Output the [x, y] coordinate of the center of the cell containing the given text.  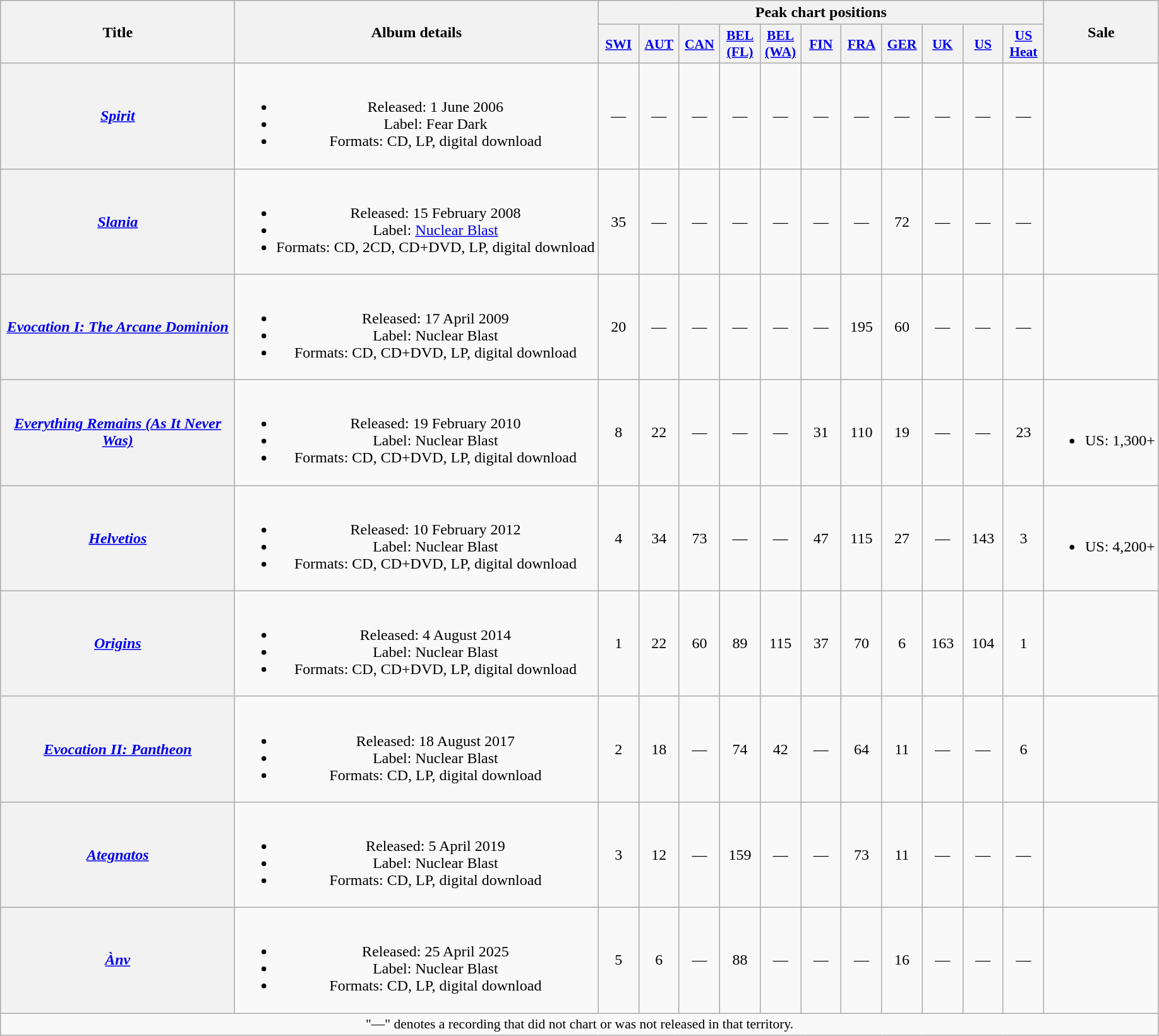
US: 4,200+ [1101, 538]
16 [902, 960]
35 [618, 221]
Released: 18 August 2017Label: Nuclear BlastFormats: CD, LP, digital download [417, 749]
GER [902, 44]
Ategnatos [117, 854]
US Heat [1023, 44]
Released: 5 April 2019Label: Nuclear BlastFormats: CD, LP, digital download [417, 854]
163 [942, 643]
Released: 15 February 2008Label: Nuclear BlastFormats: CD, 2CD, CD+DVD, LP, digital download [417, 221]
Sale [1101, 32]
110 [862, 432]
FIN [821, 44]
Evocation I: The Arcane Dominion [117, 327]
SWI [618, 44]
89 [740, 643]
47 [821, 538]
195 [862, 327]
Released: 10 February 2012Label: Nuclear BlastFormats: CD, CD+DVD, LP, digital download [417, 538]
Released: 4 August 2014Label: Nuclear BlastFormats: CD, CD+DVD, LP, digital download [417, 643]
143 [983, 538]
US [983, 44]
27 [902, 538]
72 [902, 221]
US: 1,300+ [1101, 432]
64 [862, 749]
88 [740, 960]
104 [983, 643]
5 [618, 960]
BEL(FL) [740, 44]
FRA [862, 44]
Slania [117, 221]
19 [902, 432]
4 [618, 538]
70 [862, 643]
37 [821, 643]
Everything Remains (As It Never Was) [117, 432]
Origins [117, 643]
8 [618, 432]
159 [740, 854]
23 [1023, 432]
Ànv [117, 960]
31 [821, 432]
UK [942, 44]
AUT [659, 44]
Released: 25 April 2025Label: Nuclear BlastFormats: CD, LP, digital download [417, 960]
BEL(WA) [781, 44]
Released: 1 June 2006Label: Fear DarkFormats: CD, LP, digital download [417, 116]
20 [618, 327]
34 [659, 538]
"—" denotes a recording that did not chart or was not released in that territory. [580, 1025]
Album details [417, 32]
74 [740, 749]
Evocation II: Pantheon [117, 749]
Spirit [117, 116]
Released: 19 February 2010Label: Nuclear BlastFormats: CD, CD+DVD, LP, digital download [417, 432]
Helvetios [117, 538]
42 [781, 749]
Peak chart positions [821, 13]
18 [659, 749]
Released: 17 April 2009Label: Nuclear BlastFormats: CD, CD+DVD, LP, digital download [417, 327]
2 [618, 749]
Title [117, 32]
12 [659, 854]
CAN [699, 44]
